Locate the cell with the specified text and output its [X, Y] center coordinate. 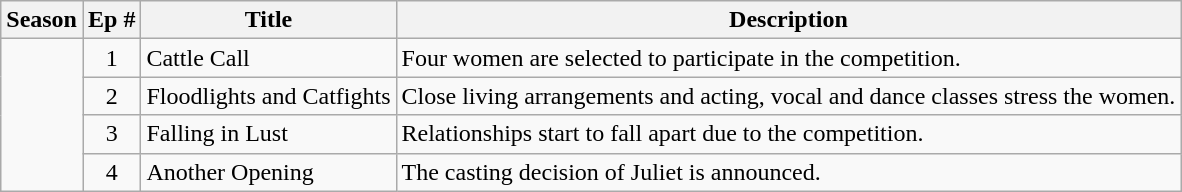
Description [788, 20]
2 [111, 96]
1 [111, 58]
4 [111, 172]
Floodlights and Catfights [268, 96]
Title [268, 20]
Close living arrangements and acting, vocal and dance classes stress the women. [788, 96]
Season [42, 20]
Ep # [111, 20]
Falling in Lust [268, 134]
The casting decision of Juliet is announced. [788, 172]
Four women are selected to participate in the competition. [788, 58]
3 [111, 134]
Another Opening [268, 172]
Cattle Call [268, 58]
Relationships start to fall apart due to the competition. [788, 134]
